Pinpoint the cell where the given text exists, returning its (x, y) midpoint coordinate. 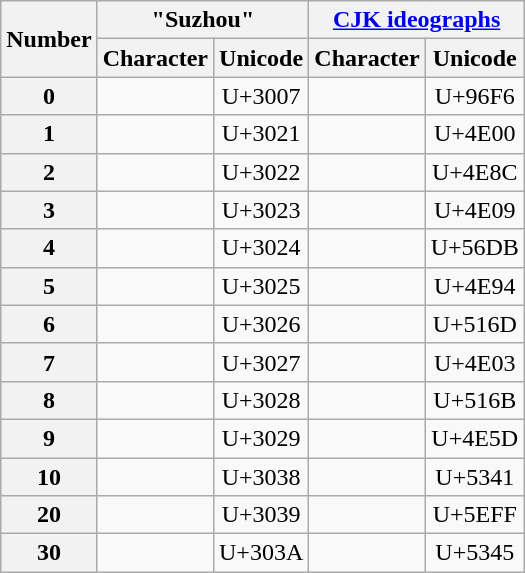
5 (49, 286)
0 (49, 96)
U+3021 (260, 134)
U+3022 (260, 172)
U+96F6 (474, 96)
U+3028 (260, 400)
U+56DB (474, 248)
9 (49, 438)
7 (49, 362)
"Suzhou" (203, 20)
U+3024 (260, 248)
U+4E09 (474, 210)
CJK ideographs (417, 20)
6 (49, 324)
U+4E00 (474, 134)
U+303A (260, 553)
U+4E94 (474, 286)
U+3038 (260, 477)
3 (49, 210)
U+3027 (260, 362)
U+5345 (474, 553)
U+516D (474, 324)
U+3029 (260, 438)
U+3039 (260, 515)
U+3025 (260, 286)
U+4E5D (474, 438)
20 (49, 515)
U+4E03 (474, 362)
U+4E8C (474, 172)
U+3023 (260, 210)
U+5EFF (474, 515)
U+5341 (474, 477)
30 (49, 553)
10 (49, 477)
1 (49, 134)
U+516B (474, 400)
Number (49, 39)
U+3026 (260, 324)
2 (49, 172)
8 (49, 400)
U+3007 (260, 96)
4 (49, 248)
